Scan for the cell matching the given text and deliver its (X, Y) coordinate at center. 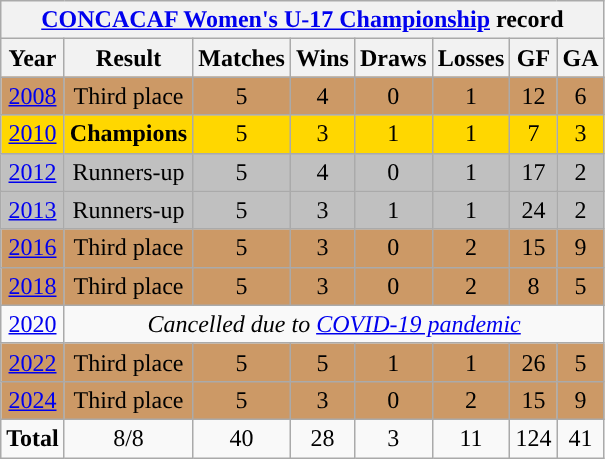
8/8 (128, 438)
Year (33, 58)
GA (580, 58)
11 (471, 438)
2012 (33, 172)
41 (580, 438)
7 (534, 134)
28 (322, 438)
CONCACAF Women's U-17 Championship record (302, 20)
24 (534, 210)
Matches (242, 58)
2022 (33, 362)
2013 (33, 210)
12 (534, 96)
Result (128, 58)
17 (534, 172)
26 (534, 362)
Champions (128, 134)
Draws (393, 58)
40 (242, 438)
6 (580, 96)
2016 (33, 248)
Cancelled due to COVID-19 pandemic (334, 324)
Wins (322, 58)
2008 (33, 96)
2010 (33, 134)
2020 (33, 324)
2024 (33, 400)
Total (33, 438)
Losses (471, 58)
GF (534, 58)
8 (534, 286)
124 (534, 438)
2018 (33, 286)
